Detect which cell encompasses the target text, then output its [x, y] center coordinate. 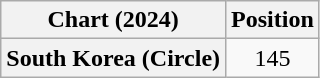
South Korea (Circle) [114, 58]
145 [273, 58]
Chart (2024) [114, 20]
Position [273, 20]
